From the cell containing the given text, extract its center point as (x, y) coordinate. 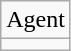
Agent (36, 20)
